Extract the [x, y] coordinate from the center of the cell holding the provided text.  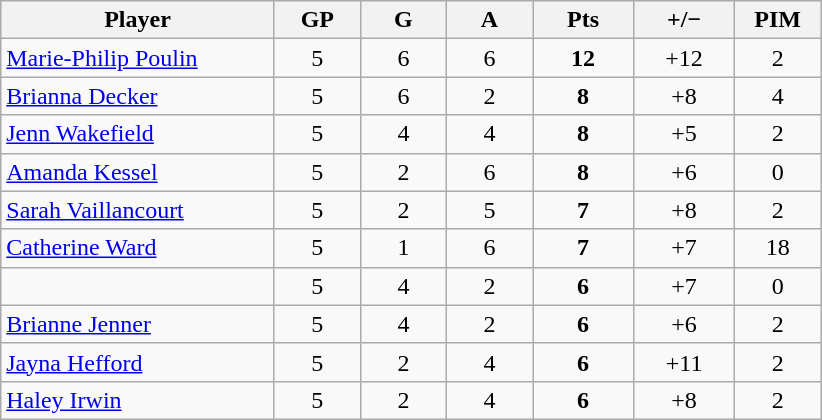
Player [138, 20]
PIM [778, 20]
GP [317, 20]
12 [582, 58]
Haley Irwin [138, 400]
G [403, 20]
+12 [684, 58]
Brianne Jenner [138, 324]
Jenn Wakefield [138, 134]
1 [403, 248]
A [489, 20]
Pts [582, 20]
Catherine Ward [138, 248]
Sarah Vaillancourt [138, 210]
Amanda Kessel [138, 172]
+5 [684, 134]
+11 [684, 362]
18 [778, 248]
Brianna Decker [138, 96]
+/− [684, 20]
Jayna Hefford [138, 362]
Marie-Philip Poulin [138, 58]
